For the text-containing cell, return its midpoint in (X, Y) coordinate format. 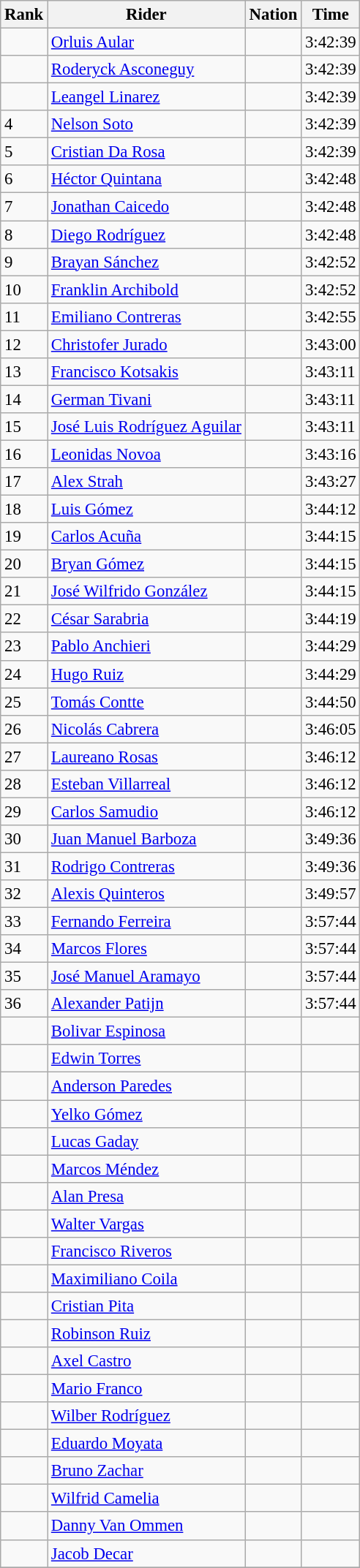
Orluis Aular (146, 42)
Christofer Jurado (146, 344)
Bolivar Espinosa (146, 1031)
19 (24, 537)
Walter Vargas (146, 1224)
Francisco Riveros (146, 1251)
Alexander Patijn (146, 1004)
3:43:00 (331, 344)
Rodrigo Contreras (146, 866)
21 (24, 591)
Alan Presa (146, 1196)
Axel Castro (146, 1361)
12 (24, 344)
3:49:57 (331, 894)
23 (24, 647)
9 (24, 262)
11 (24, 317)
Diego Rodríguez (146, 235)
15 (24, 427)
Rider (146, 15)
José Wilfrido González (146, 591)
22 (24, 619)
Wilber Rodríguez (146, 1416)
27 (24, 757)
Robinson Ruiz (146, 1333)
Brayan Sánchez (146, 262)
Danny Van Ommen (146, 1526)
13 (24, 372)
Leonidas Novoa (146, 454)
10 (24, 289)
31 (24, 866)
Anderson Paredes (146, 1086)
3:44:50 (331, 702)
3:46:05 (331, 729)
Pablo Anchieri (146, 647)
3:43:16 (331, 454)
Juan Manuel Barboza (146, 839)
Nicolás Cabrera (146, 729)
Jonathan Caicedo (146, 207)
3:43:27 (331, 482)
28 (24, 784)
Cristian Pita (146, 1306)
Yelko Gómez (146, 1114)
Mario Franco (146, 1389)
José Manuel Aramayo (146, 977)
German Tivani (146, 399)
29 (24, 811)
Cristian Da Rosa (146, 152)
26 (24, 729)
Maximiliano Coila (146, 1279)
Tomás Contte (146, 702)
18 (24, 510)
Nelson Soto (146, 124)
Franklin Archibold (146, 289)
Bryan Gómez (146, 564)
6 (24, 179)
Rank (24, 15)
Time (331, 15)
Carlos Acuña (146, 537)
24 (24, 674)
Bruno Zachar (146, 1471)
16 (24, 454)
Nation (273, 15)
Alexis Quinteros (146, 894)
César Sarabria (146, 619)
Roderyck Asconeguy (146, 69)
33 (24, 922)
Héctor Quintana (146, 179)
Francisco Kotsakis (146, 372)
Fernando Ferreira (146, 922)
Marcos Flores (146, 949)
17 (24, 482)
Hugo Ruiz (146, 674)
Edwin Torres (146, 1059)
3:44:19 (331, 619)
36 (24, 1004)
14 (24, 399)
32 (24, 894)
Marcos Méndez (146, 1169)
Eduardo Moyata (146, 1444)
Alex Strah (146, 482)
25 (24, 702)
Leangel Linarez (146, 97)
34 (24, 949)
Carlos Samudio (146, 811)
30 (24, 839)
3:42:55 (331, 317)
Jacob Decar (146, 1553)
8 (24, 235)
Lucas Gaday (146, 1141)
Esteban Villarreal (146, 784)
7 (24, 207)
José Luis Rodríguez Aguilar (146, 427)
Wilfrid Camelia (146, 1499)
Luis Gómez (146, 510)
3:44:12 (331, 510)
Emiliano Contreras (146, 317)
5 (24, 152)
Laureano Rosas (146, 757)
4 (24, 124)
20 (24, 564)
35 (24, 977)
